Provide the (x, y) coordinate of the cell's center where the given text is located.  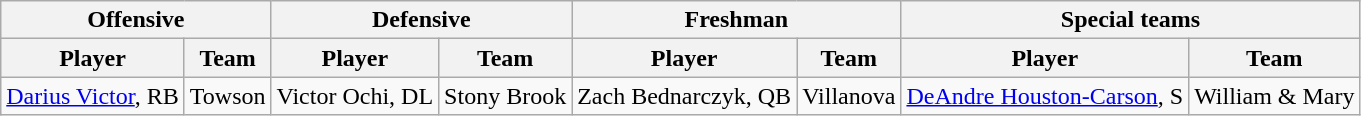
Victor Ochi, DL (355, 96)
Stony Brook (506, 96)
Offensive (136, 20)
DeAndre Houston-Carson, S (1045, 96)
Darius Victor, RB (93, 96)
Freshman (736, 20)
William & Mary (1274, 96)
Special teams (1130, 20)
Defensive (422, 20)
Villanova (849, 96)
Zach Bednarczyk, QB (684, 96)
Towson (228, 96)
